Search for the cell housing the specified text and yield its (X, Y) center coordinate. 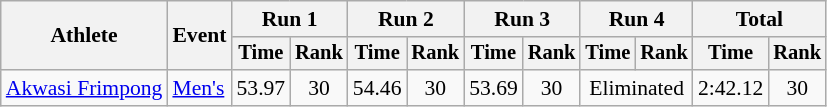
53.97 (260, 88)
Athlete (84, 36)
Event (199, 36)
Run 2 (406, 19)
Run 3 (522, 19)
Total (760, 19)
54.46 (378, 88)
Run 1 (289, 19)
2:42.12 (730, 88)
Men's (199, 88)
Run 4 (636, 19)
Akwasi Frimpong (84, 88)
Eliminated (636, 88)
53.69 (494, 88)
